Determine the (X, Y) coordinate at the center of the cell enclosing the given text.  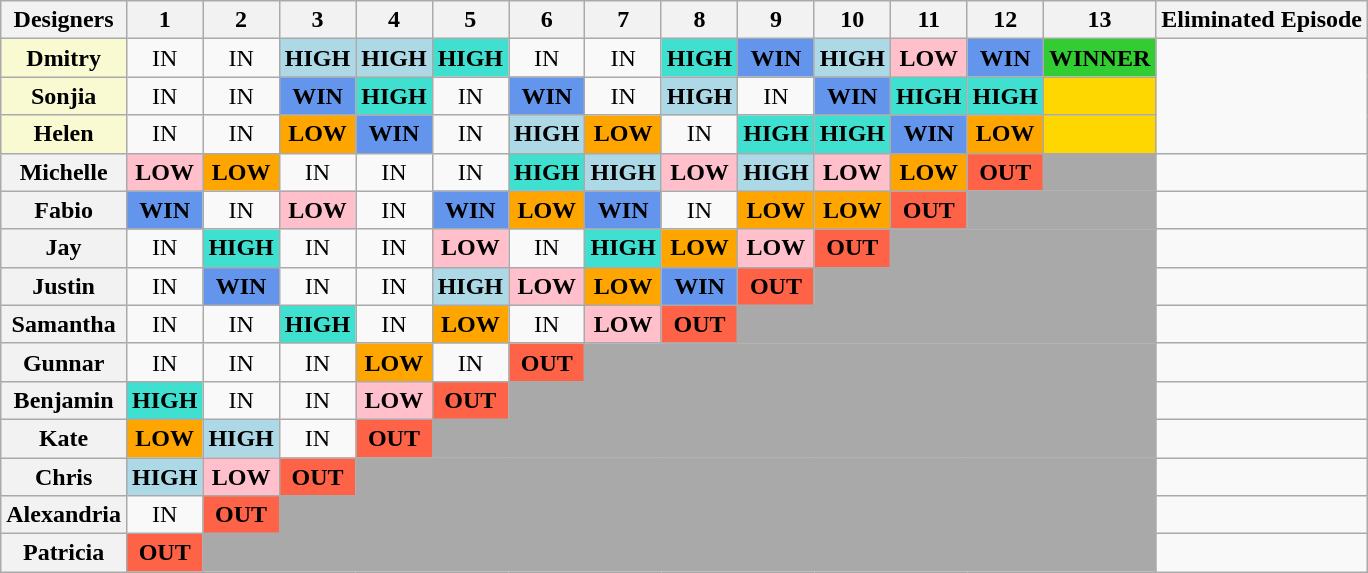
12 (1005, 20)
3 (317, 20)
4 (394, 20)
Fabio (64, 210)
13 (1099, 20)
Jay (64, 248)
Designers (64, 20)
7 (623, 20)
Kate (64, 438)
Alexandria (64, 515)
Samantha (64, 324)
Benjamin (64, 400)
10 (852, 20)
8 (699, 20)
Helen (64, 134)
Michelle (64, 172)
6 (547, 20)
9 (776, 20)
Dmitry (64, 58)
Chris (64, 477)
11 (929, 20)
WINNER (1099, 58)
2 (241, 20)
Gunnar (64, 362)
5 (470, 20)
Patricia (64, 553)
Sonjia (64, 96)
Eliminated Episode (1262, 20)
Justin (64, 286)
1 (164, 20)
